Provide the (X, Y) coordinate of the cell's center where the given text is located.  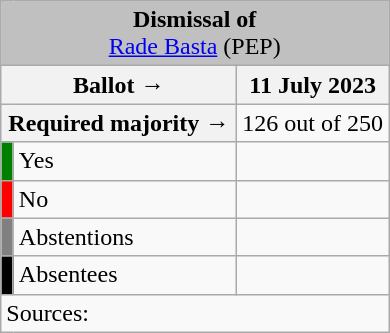
Ballot → (119, 85)
11 July 2023 (313, 85)
Yes (125, 161)
Sources: (195, 313)
Dismissal ofRade Basta (PEP) (195, 34)
No (125, 199)
Absentees (125, 275)
126 out of 250 (313, 123)
Required majority → (119, 123)
Abstentions (125, 237)
